Return the [x, y] coordinate for the center point of the cell that contains the specified text.  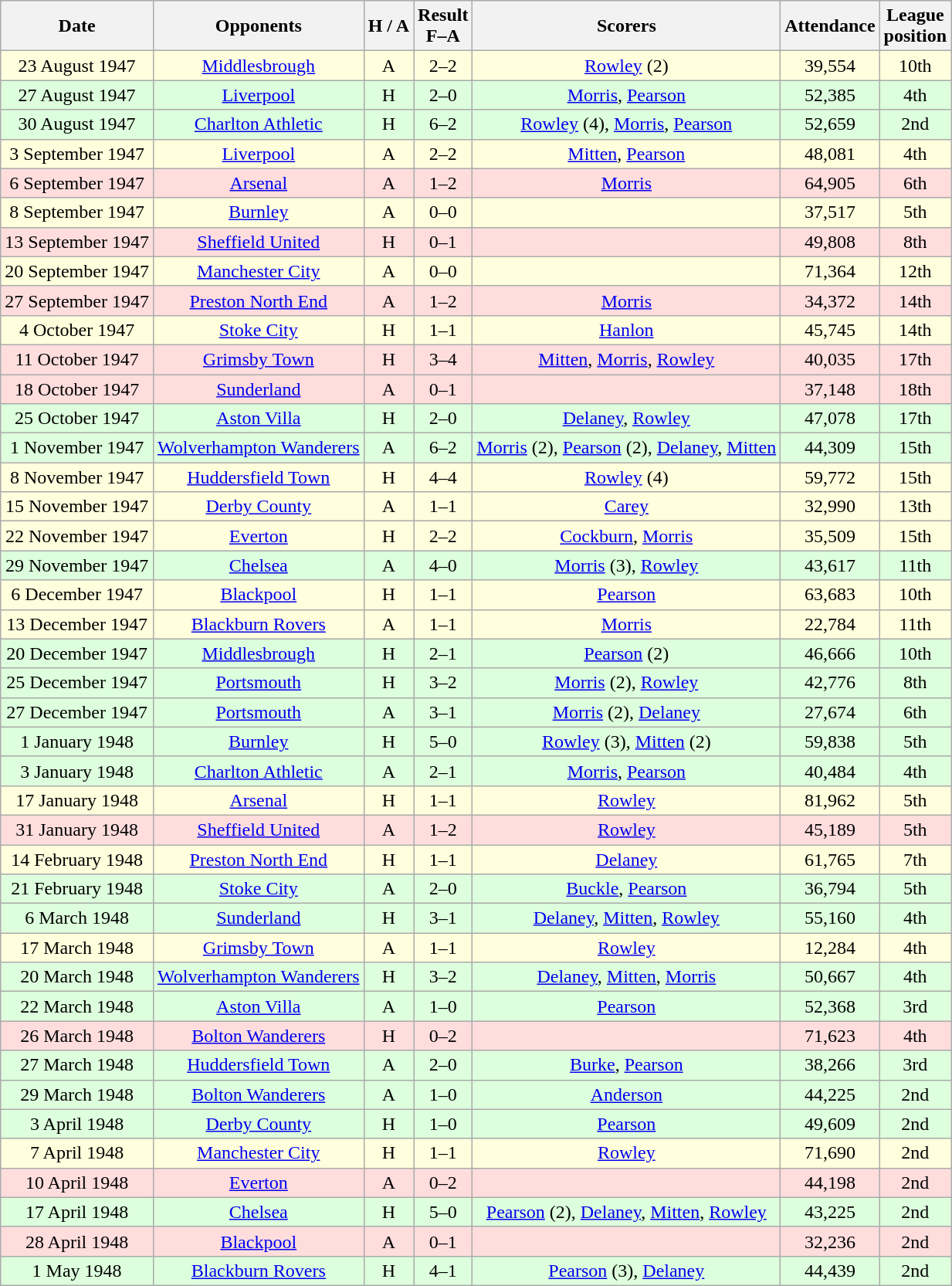
Pearson (2), Delaney, Mitten, Rowley [627, 1212]
71,690 [830, 1153]
63,683 [830, 595]
61,765 [830, 860]
25 December 1947 [77, 683]
52,659 [830, 124]
Anderson [627, 1094]
20 December 1947 [77, 653]
17 April 1948 [77, 1212]
34,372 [830, 300]
Rowley (4), Morris, Pearson [627, 124]
52,385 [830, 95]
22 November 1947 [77, 536]
6 December 1947 [77, 595]
28 April 1948 [77, 1241]
Rowley (2) [627, 66]
Rowley (3), Mitten (2) [627, 741]
59,838 [830, 741]
Burke, Pearson [627, 1065]
49,609 [830, 1124]
Morris (2), Delaney [627, 712]
7th [915, 860]
Morris (2), Rowley [627, 683]
27 September 1947 [77, 300]
Cockburn, Morris [627, 536]
44,309 [830, 448]
37,517 [830, 212]
36,794 [830, 889]
Opponents [258, 26]
71,364 [830, 271]
12,284 [830, 948]
Pearson (3), Delaney [627, 1271]
Attendance [830, 26]
Date [77, 26]
43,617 [830, 565]
Buckle, Pearson [627, 889]
55,160 [830, 918]
49,808 [830, 242]
27 March 1948 [77, 1065]
18th [915, 389]
45,745 [830, 330]
1 January 1948 [77, 741]
3 September 1947 [77, 154]
Delaney, Rowley [627, 419]
44,198 [830, 1183]
32,236 [830, 1241]
27,674 [830, 712]
1 November 1947 [77, 448]
13th [915, 507]
81,962 [830, 800]
Delaney, Mitten, Rowley [627, 918]
59,772 [830, 477]
8 November 1947 [77, 477]
3 April 1948 [77, 1124]
18 October 1947 [77, 389]
Morris (2), Pearson (2), Delaney, Mitten [627, 448]
4–1 [443, 1271]
37,148 [830, 389]
64,905 [830, 183]
40,035 [830, 359]
43,225 [830, 1212]
ResultF–A [443, 26]
7 April 1948 [77, 1153]
20 September 1947 [77, 271]
Pearson (2) [627, 653]
10 April 1948 [77, 1183]
29 March 1948 [77, 1094]
46,666 [830, 653]
45,189 [830, 830]
44,439 [830, 1271]
39,554 [830, 66]
15 November 1947 [77, 507]
48,081 [830, 154]
4–0 [443, 565]
20 March 1948 [77, 977]
30 August 1947 [77, 124]
3–4 [443, 359]
Leagueposition [915, 26]
22 March 1948 [77, 1006]
Delaney [627, 860]
Carey [627, 507]
27 December 1947 [77, 712]
47,078 [830, 419]
22,784 [830, 624]
8 September 1947 [77, 212]
27 August 1947 [77, 95]
Morris (3), Rowley [627, 565]
3 January 1948 [77, 771]
11 October 1947 [77, 359]
6 September 1947 [77, 183]
17 January 1948 [77, 800]
13 December 1947 [77, 624]
Mitten, Morris, Rowley [627, 359]
1 May 1948 [77, 1271]
6 March 1948 [77, 918]
44,225 [830, 1094]
H / A [388, 26]
4 October 1947 [77, 330]
42,776 [830, 683]
14 February 1948 [77, 860]
23 August 1947 [77, 66]
Scorers [627, 26]
Mitten, Pearson [627, 154]
Hanlon [627, 330]
25 October 1947 [77, 419]
35,509 [830, 536]
17 March 1948 [77, 948]
26 March 1948 [77, 1036]
71,623 [830, 1036]
40,484 [830, 771]
12th [915, 271]
4–4 [443, 477]
29 November 1947 [77, 565]
Rowley (4) [627, 477]
13 September 1947 [77, 242]
50,667 [830, 977]
32,990 [830, 507]
31 January 1948 [77, 830]
52,368 [830, 1006]
Delaney, Mitten, Morris [627, 977]
21 February 1948 [77, 889]
38,266 [830, 1065]
